Locate the cell with the specified text and output its [x, y] center coordinate. 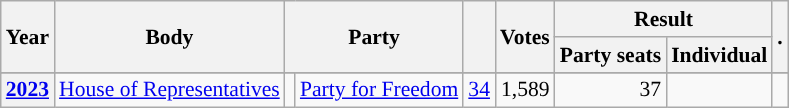
Party for Freedom [379, 90]
Body [170, 36]
House of Representatives [170, 90]
34 [479, 90]
Votes [525, 36]
Individual [719, 55]
Party seats [610, 55]
Result [664, 19]
2023 [28, 90]
37 [610, 90]
Party [374, 36]
. [780, 36]
Year [28, 36]
1,589 [525, 90]
